Detect which cell encompasses the target text, then output its [X, Y] center coordinate. 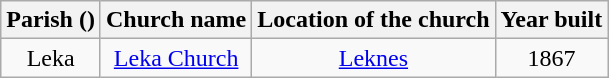
Parish () [51, 20]
Church name [176, 20]
Year built [552, 20]
1867 [552, 58]
Leknes [374, 58]
Leka Church [176, 58]
Location of the church [374, 20]
Leka [51, 58]
